Find where the given text appears and provide that cell's center as (X, Y) coordinate. 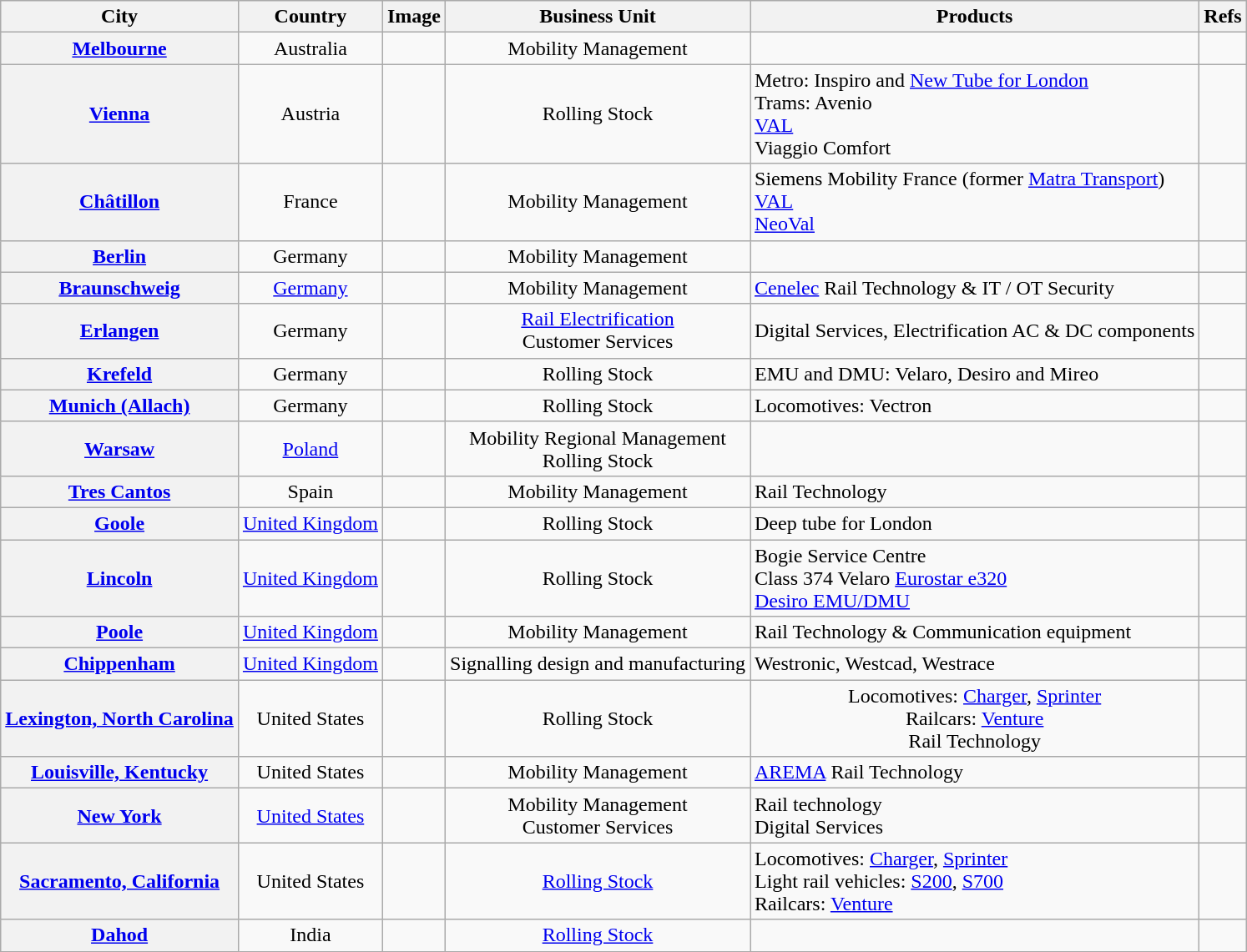
Sacramento, California (120, 881)
Poland (310, 449)
Siemens Mobility France (former Matra Transport)VALNeoVal (974, 202)
Rail ElectrificationCustomer Services (598, 330)
Signalling design and manufacturing (598, 664)
City (120, 17)
EMU and DMU: Velaro, Desiro and Mireo (974, 374)
Locomotives: Vectron (974, 405)
Westronic, Westcad, Westrace (974, 664)
Spain (310, 491)
Melbourne (120, 48)
Châtillon (120, 202)
Warsaw (120, 449)
Cenelec Rail Technology & IT / OT Security (974, 288)
Krefeld (120, 374)
Lexington, North Carolina (120, 718)
Bogie Service Centre Class 374 Velaro Eurostar e320Desiro EMU/DMU (974, 577)
Rail Technology & Communication equipment (974, 632)
Country (310, 17)
Braunschweig (120, 288)
Berlin (120, 256)
Lincoln (120, 577)
Rail Technology (974, 491)
Vienna (120, 113)
Locomotives: Charger, SprinterRailcars: VentureRail Technology (974, 718)
Digital Services, Electrification AC & DC components (974, 330)
India (310, 935)
Mobility ManagementCustomer Services (598, 816)
Products (974, 17)
Goole (120, 523)
Tres Cantos (120, 491)
Mobility Regional ManagementRolling Stock (598, 449)
New York (120, 816)
Louisville, Kentucky (120, 773)
Chippenham (120, 664)
Deep tube for London (974, 523)
France (310, 202)
Austria (310, 113)
Poole (120, 632)
Dahod (120, 935)
Business Unit (598, 17)
Refs (1223, 17)
Erlangen (120, 330)
Locomotives: Charger, SprinterLight rail vehicles: S200, S700Railcars: Venture (974, 881)
Image (414, 17)
AREMA Rail Technology (974, 773)
Metro: Inspiro and New Tube for LondonTrams: AvenioVALViaggio Comfort (974, 113)
Munich (Allach) (120, 405)
Rail technologyDigital Services (974, 816)
Australia (310, 48)
